Scan for the cell matching the given text and deliver its (x, y) coordinate at center. 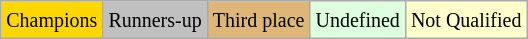
Champions (52, 20)
Undefined (358, 20)
Third place (258, 20)
Runners-up (155, 20)
Not Qualified (466, 20)
